Scan for the cell matching the given text and deliver its (x, y) coordinate at center. 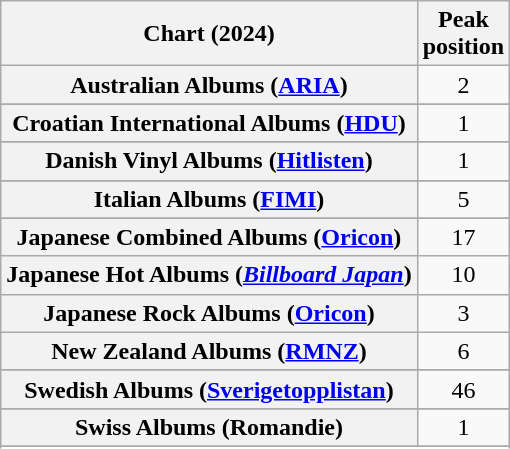
10 (463, 275)
Swiss Albums (Romandie) (209, 427)
Swedish Albums (Sverigetopplistan) (209, 389)
Japanese Hot Albums (Billboard Japan) (209, 275)
Croatian International Albums (HDU) (209, 123)
Australian Albums (ARIA) (209, 85)
Japanese Rock Albums (Oricon) (209, 313)
Peakposition (463, 34)
Italian Albums (FIMI) (209, 199)
Danish Vinyl Albums (Hitlisten) (209, 161)
2 (463, 85)
6 (463, 351)
17 (463, 237)
Chart (2024) (209, 34)
Japanese Combined Albums (Oricon) (209, 237)
5 (463, 199)
3 (463, 313)
New Zealand Albums (RMNZ) (209, 351)
46 (463, 389)
